Pinpoint the cell where the given text exists, returning its [X, Y] midpoint coordinate. 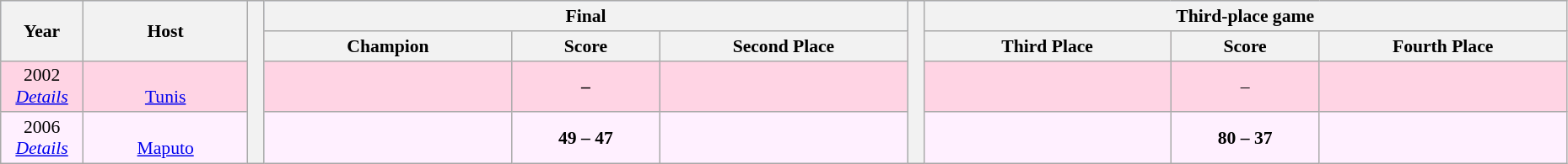
Host [165, 30]
Second Place [783, 46]
Tunis [165, 86]
2006 Details [42, 138]
Maputo [165, 138]
49 – 47 [586, 138]
Fourth Place [1442, 46]
80 – 37 [1245, 138]
Final [585, 16]
Third Place [1048, 46]
Third-place game [1245, 16]
Champion [388, 46]
2002 Details [42, 86]
Year [42, 30]
